Return the (x, y) coordinate for the center point of the cell that contains the specified text.  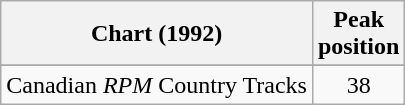
Canadian RPM Country Tracks (157, 85)
38 (358, 85)
Peakposition (358, 34)
Chart (1992) (157, 34)
